Return [x, y] of the center of cell containing provided text 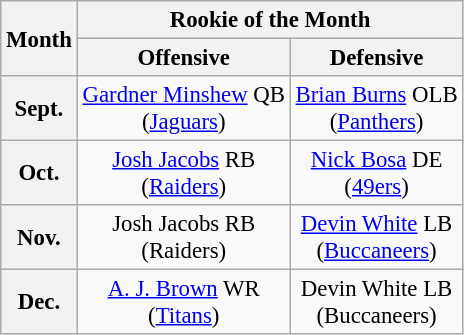
Nov. [39, 238]
Sept. [39, 108]
Dec. [39, 302]
Oct. [39, 174]
Defensive [376, 58]
Gardner Minshew QB(Jaguars) [184, 108]
Brian Burns OLB(Panthers) [376, 108]
Rookie of the Month [270, 20]
Month [39, 38]
Nick Bosa DE(49ers) [376, 174]
A. J. Brown WR(Titans) [184, 302]
Offensive [184, 58]
